Pinpoint the cell where the given text exists, returning its (x, y) midpoint coordinate. 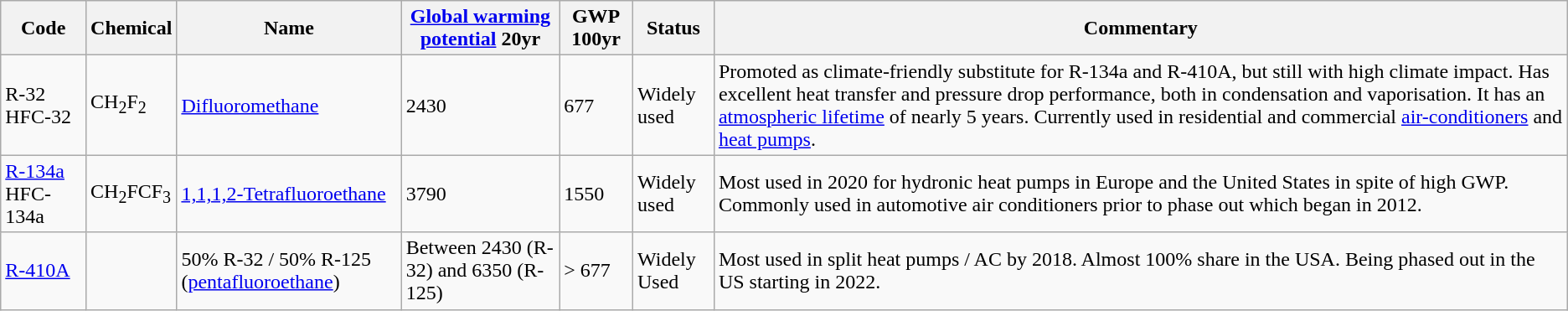
R-410A (44, 271)
2430 (481, 106)
Status (673, 29)
Code (44, 29)
Difluoromethane (289, 106)
Chemical (132, 29)
R-32 HFC-32 (44, 106)
GWP 100yr (596, 29)
> 677 (596, 271)
1550 (596, 194)
Commentary (1141, 29)
CH2FCF3 (132, 194)
R-134a HFC-134a (44, 194)
50% R-32 / 50% R-125 (pentafluoroethane) (289, 271)
Most used in split heat pumps / AC by 2018. Almost 100% share in the USA. Being phased out in the US starting in 2022. (1141, 271)
677 (596, 106)
Between 2430 (R-32) and 6350 (R-125) (481, 271)
1,1,1,2-Tetrafluoroethane (289, 194)
Global warming potential 20yr (481, 29)
CH2F2 (132, 106)
Widely Used (673, 271)
Name (289, 29)
3790 (481, 194)
